Identify which cell holds the provided text, then report its (X, Y) central coordinate. 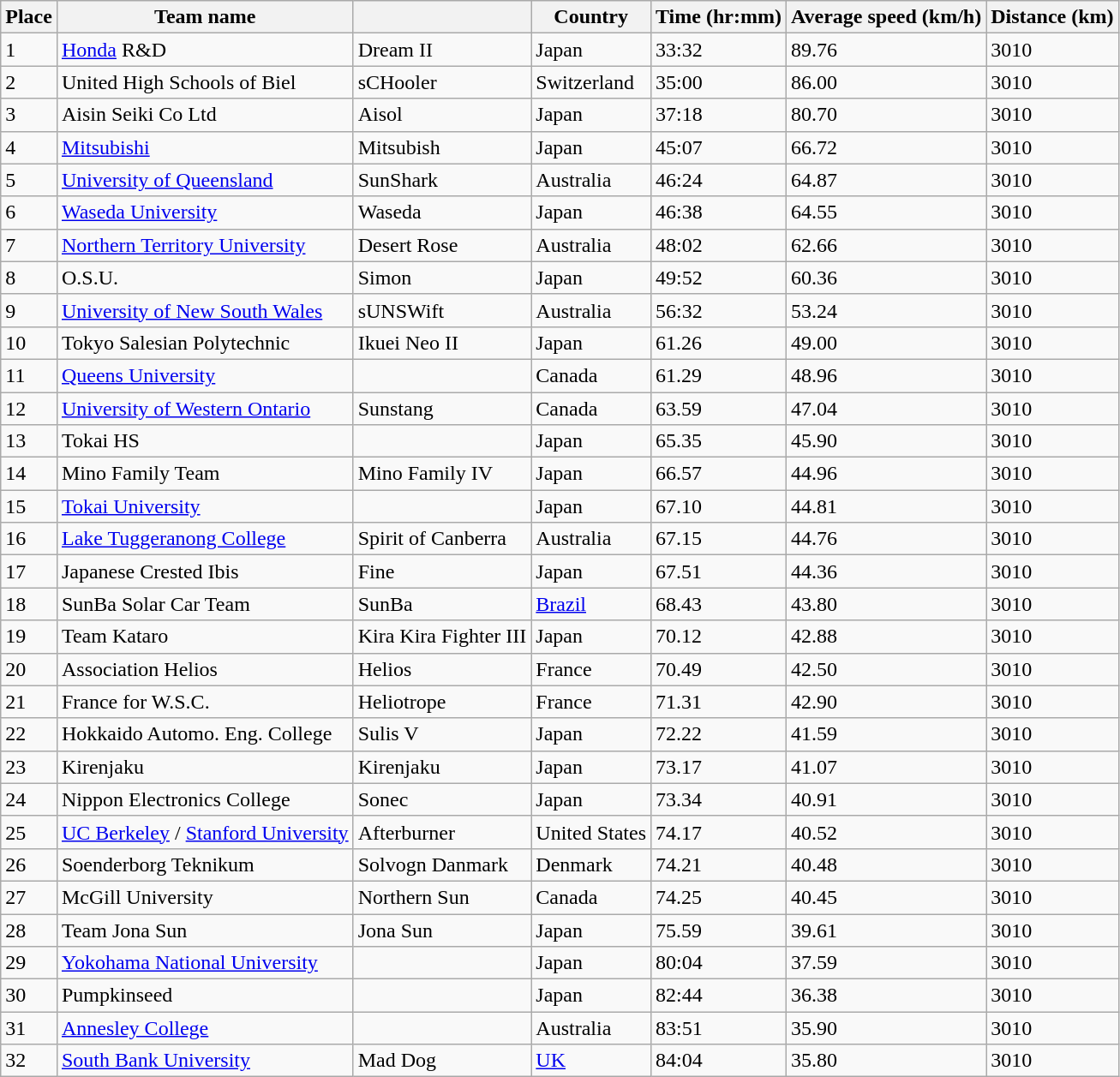
44.81 (886, 506)
9 (29, 310)
Waseda (442, 212)
43.80 (886, 604)
Team Jona Sun (205, 930)
49.00 (886, 343)
73.17 (719, 767)
66.72 (886, 147)
Sulis V (442, 734)
Sonec (442, 799)
Switzerland (591, 82)
67.10 (719, 506)
31 (29, 1028)
Afterburner (442, 832)
48:02 (719, 245)
SunBa Solar Car Team (205, 604)
Brazil (591, 604)
19 (29, 637)
Hokkaido Automo. Eng. College (205, 734)
University of Queensland (205, 180)
47.04 (886, 409)
40.52 (886, 832)
82:44 (719, 996)
22 (29, 734)
71.31 (719, 702)
Association Helios (205, 669)
15 (29, 506)
30 (29, 996)
Helios (442, 669)
45.90 (886, 441)
Solvogn Danmark (442, 865)
27 (29, 897)
28 (29, 930)
Tokyo Salesian Polytechnic (205, 343)
35.80 (886, 1061)
SunBa (442, 604)
SunShark (442, 180)
89.76 (886, 50)
Mitsubishi (205, 147)
Waseda University (205, 212)
23 (29, 767)
42.90 (886, 702)
8 (29, 278)
Jona Sun (442, 930)
44.76 (886, 539)
Mino Family Team (205, 474)
84:04 (719, 1061)
83:51 (719, 1028)
United High Schools of Biel (205, 82)
16 (29, 539)
Place (29, 17)
46:38 (719, 212)
21 (29, 702)
36.38 (886, 996)
32 (29, 1061)
64.55 (886, 212)
42.50 (886, 669)
35.90 (886, 1028)
17 (29, 571)
18 (29, 604)
UK (591, 1061)
49:52 (719, 278)
Team Kataro (205, 637)
Average speed (km/h) (886, 17)
Northern Sun (442, 897)
40.48 (886, 865)
6 (29, 212)
37:18 (719, 115)
48.96 (886, 375)
Time (hr:mm) (719, 17)
26 (29, 865)
12 (29, 409)
39.61 (886, 930)
40.45 (886, 897)
Desert Rose (442, 245)
Mino Family IV (442, 474)
56:32 (719, 310)
46:24 (719, 180)
24 (29, 799)
Tokai HS (205, 441)
63.59 (719, 409)
41.59 (886, 734)
60.36 (886, 278)
67.15 (719, 539)
Kira Kira Fighter III (442, 637)
Simon (442, 278)
UC Berkeley / Stanford University (205, 832)
61.26 (719, 343)
Pumpkinseed (205, 996)
70.12 (719, 637)
3 (29, 115)
Lake Tuggeranong College (205, 539)
42.88 (886, 637)
40.91 (886, 799)
Northern Territory University (205, 245)
13 (29, 441)
Aisin Seiki Co Ltd (205, 115)
74.25 (719, 897)
68.43 (719, 604)
Distance (km) (1052, 17)
Dream II (442, 50)
20 (29, 669)
75.59 (719, 930)
Ikuei Neo II (442, 343)
37.59 (886, 963)
7 (29, 245)
South Bank University (205, 1061)
O.S.U. (205, 278)
10 (29, 343)
Country (591, 17)
72.22 (719, 734)
University of Western Ontario (205, 409)
53.24 (886, 310)
14 (29, 474)
64.87 (886, 180)
sUNSWift (442, 310)
61.29 (719, 375)
5 (29, 180)
74.17 (719, 832)
80:04 (719, 963)
66.57 (719, 474)
University of New South Wales (205, 310)
33:32 (719, 50)
86.00 (886, 82)
Spirit of Canberra (442, 539)
44.96 (886, 474)
11 (29, 375)
Denmark (591, 865)
Mitsubish (442, 147)
35:00 (719, 82)
Fine (442, 571)
65.35 (719, 441)
41.07 (886, 767)
Soenderborg Teknikum (205, 865)
Heliotrope (442, 702)
4 (29, 147)
Team name (205, 17)
Japanese Crested Ibis (205, 571)
1 (29, 50)
44.36 (886, 571)
Yokohama National University (205, 963)
45:07 (719, 147)
Honda R&D (205, 50)
Mad Dog (442, 1061)
29 (29, 963)
Tokai University (205, 506)
Aisol (442, 115)
80.70 (886, 115)
62.66 (886, 245)
Sunstang (442, 409)
sCHooler (442, 82)
Queens University (205, 375)
73.34 (719, 799)
United States (591, 832)
France for W.S.C. (205, 702)
Nippon Electronics College (205, 799)
70.49 (719, 669)
67.51 (719, 571)
25 (29, 832)
McGill University (205, 897)
Annesley College (205, 1028)
2 (29, 82)
74.21 (719, 865)
